Output the (X, Y) coordinate of the center of the cell containing the given text.  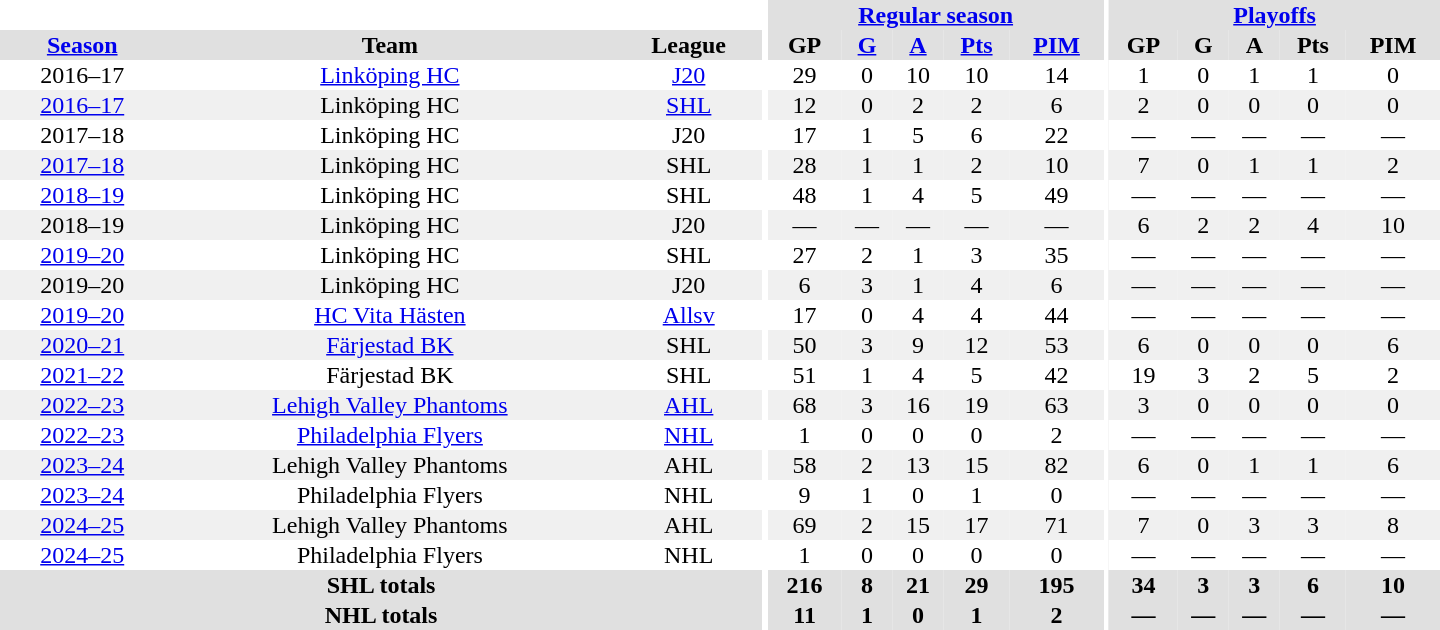
50 (805, 345)
63 (1057, 405)
Season (82, 45)
22 (1057, 135)
44 (1057, 315)
Playoffs (1274, 15)
48 (805, 195)
71 (1057, 525)
53 (1057, 345)
League (688, 45)
14 (1057, 75)
35 (1057, 255)
Allsv (688, 315)
11 (805, 615)
HC Vita Hästen (390, 315)
2020–21 (82, 345)
SHL totals (381, 585)
2021–22 (82, 375)
195 (1057, 585)
Regular season (936, 15)
34 (1144, 585)
58 (805, 465)
82 (1057, 465)
NHL totals (381, 615)
13 (918, 465)
42 (1057, 375)
68 (805, 405)
28 (805, 165)
16 (918, 405)
49 (1057, 195)
21 (918, 585)
69 (805, 525)
27 (805, 255)
51 (805, 375)
216 (805, 585)
Team (390, 45)
